Scan for the cell matching the given text and deliver its [X, Y] coordinate at center. 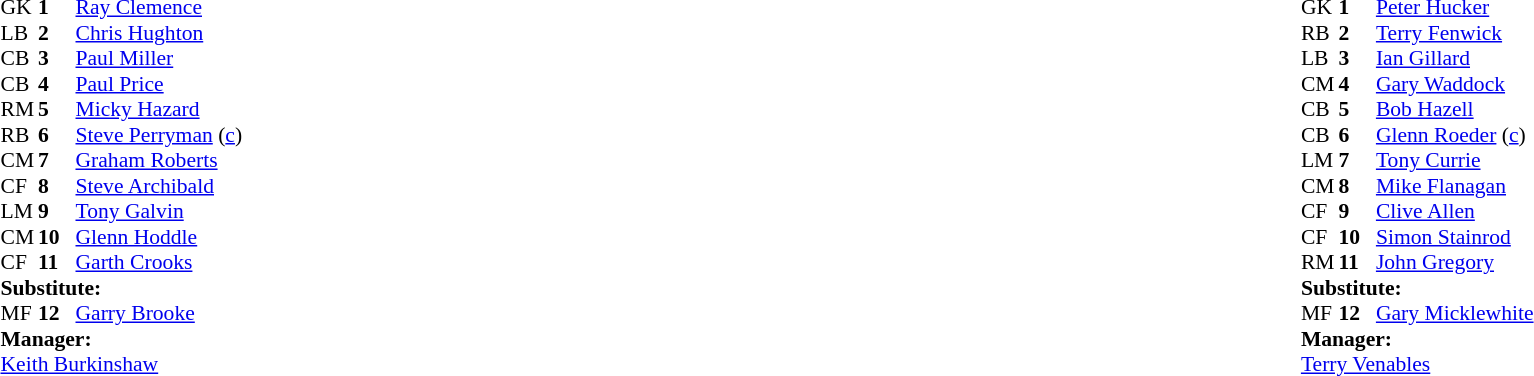
Glenn Roeder (c) [1455, 135]
Gary Micklewhite [1455, 313]
John Gregory [1455, 263]
Tony Galvin [160, 211]
Simon Stainrod [1455, 237]
Steve Perryman (c) [160, 135]
Glenn Hoddle [160, 237]
Mike Flanagan [1455, 186]
Clive Allen [1455, 211]
Chris Hughton [160, 33]
Terry Fenwick [1455, 33]
Garth Crooks [160, 263]
Bob Hazell [1455, 109]
Garry Brooke [160, 313]
Ian Gillard [1455, 59]
Micky Hazard [160, 109]
Tony Currie [1455, 161]
Paul Price [160, 84]
Steve Archibald [160, 186]
Paul Miller [160, 59]
Gary Waddock [1455, 84]
Graham Roberts [160, 161]
